Provide the [x, y] coordinate of the cell's center where the given text is located.  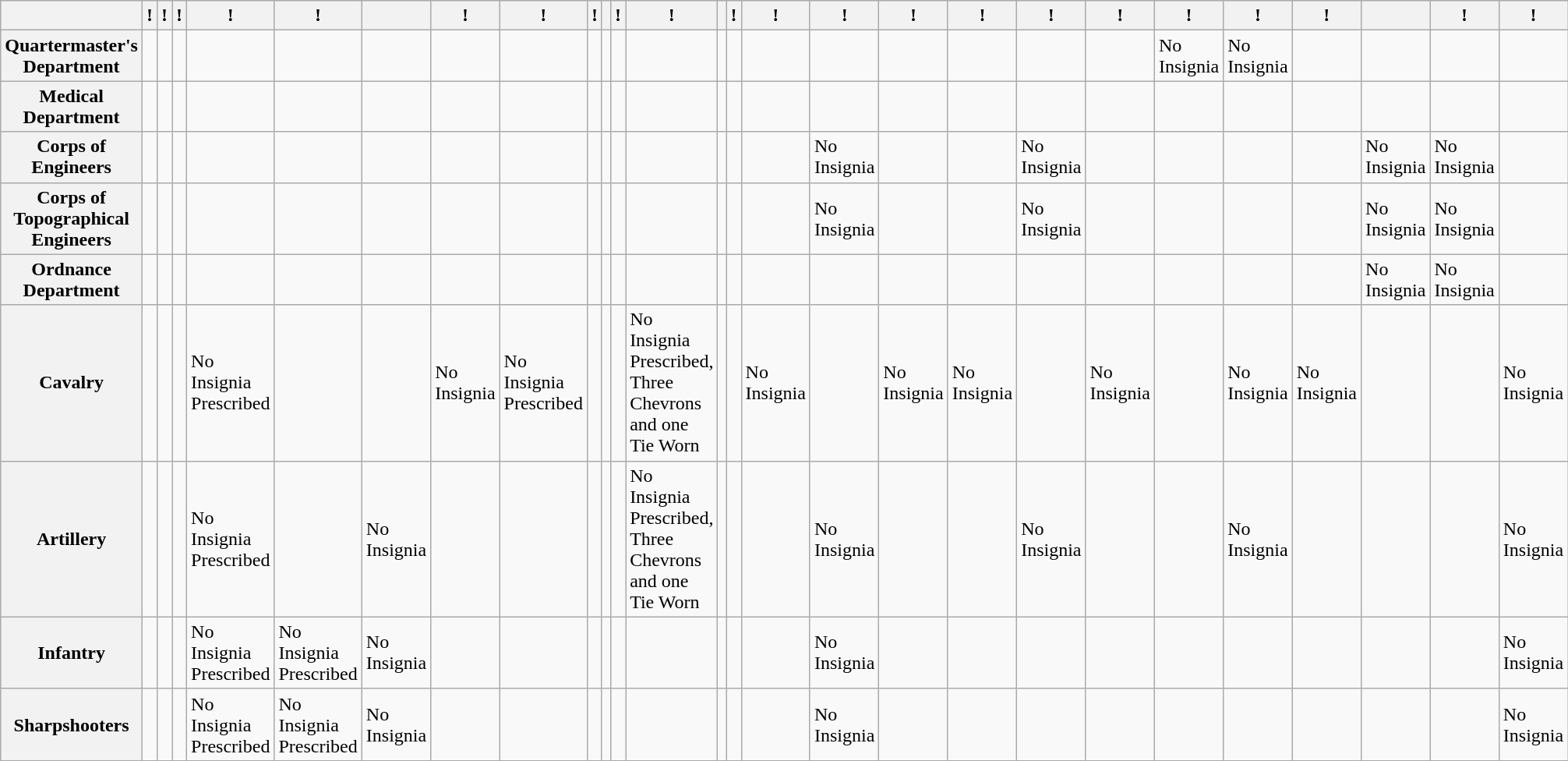
Corps of Engineers [72, 158]
Corps of Topographical Engineers [72, 218]
Medical Department [72, 106]
Infantry [72, 653]
Ordnance Department [72, 279]
Cavalry [72, 383]
Quartermaster's Department [72, 56]
Sharpshooters [72, 724]
Artillery [72, 539]
